For the text-containing cell, return its midpoint in (x, y) coordinate format. 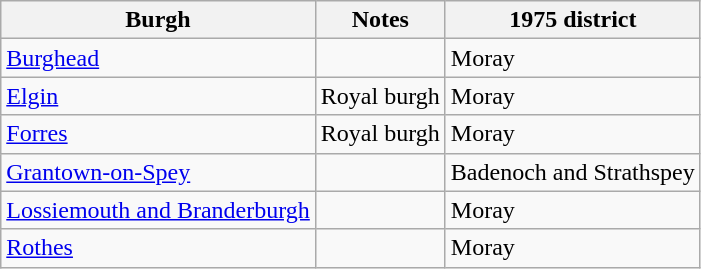
Elgin (158, 96)
Burghead (158, 58)
Lossiemouth and Branderburgh (158, 210)
1975 district (572, 20)
Badenoch and Strathspey (572, 172)
Forres (158, 134)
Burgh (158, 20)
Notes (380, 20)
Rothes (158, 248)
Grantown-on-Spey (158, 172)
